Detect which cell encompasses the target text, then output its [x, y] center coordinate. 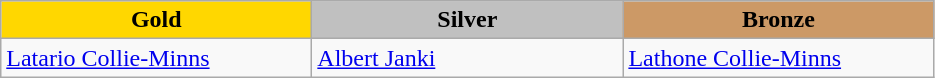
Silver [468, 20]
Latario Collie-Minns [156, 58]
Albert Janki [468, 58]
Lathone Collie-Minns [778, 58]
Bronze [778, 20]
Gold [156, 20]
